For the text-containing cell, return its midpoint in [X, Y] coordinate format. 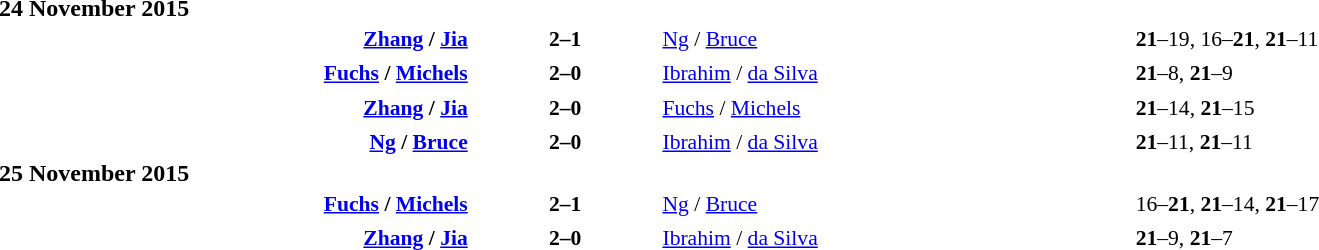
Fuchs / Michels [897, 108]
